Detect which cell encompasses the target text, then output its [X, Y] center coordinate. 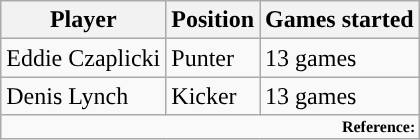
Games started [340, 20]
Reference: [210, 127]
Punter [213, 58]
Player [84, 20]
Denis Lynch [84, 96]
Position [213, 20]
Kicker [213, 96]
Eddie Czaplicki [84, 58]
